Detect which cell encompasses the target text, then output its [x, y] center coordinate. 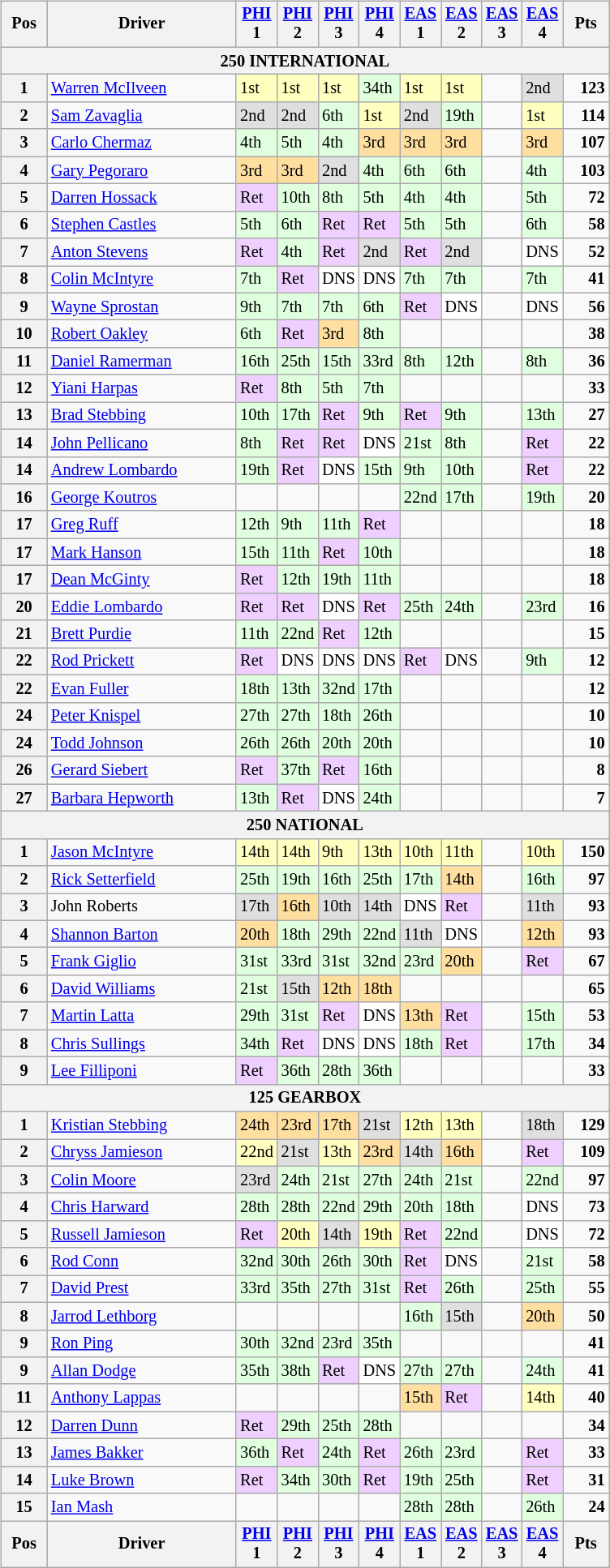
Brad Stebbing [141, 416]
129 [586, 1125]
Rod Prickett [141, 662]
Gerard Siebert [141, 770]
Mark Hanson [141, 552]
123 [586, 88]
David Prest [141, 1289]
52 [586, 252]
Stephen Castles [141, 225]
Russell Jamieson [141, 1235]
Chris Sullings [141, 1043]
114 [586, 116]
Darren Dunn [141, 1425]
Allan Dodge [141, 1371]
21 [24, 634]
65 [586, 989]
Kristian Stebbing [141, 1125]
Evan Fuller [141, 688]
Peter Knispel [141, 716]
67 [586, 962]
Ron Ping [141, 1343]
Dean McGinty [141, 580]
Jason McIntyre [141, 852]
Martin Latta [141, 1016]
50 [586, 1316]
David Williams [141, 989]
Luke Brown [141, 1480]
56 [586, 306]
125 GEARBOX [305, 1098]
Rick Setterfield [141, 880]
31 [586, 1480]
Warren McIlveen [141, 88]
Colin Moore [141, 1180]
37th [298, 770]
John Roberts [141, 907]
250 INTERNATIONAL [305, 61]
Shannon Barton [141, 934]
Todd Johnson [141, 743]
Sam Zavaglia [141, 116]
Yiani Harpas [141, 388]
Barbara Hepworth [141, 798]
John Pellicano [141, 443]
Chris Harward [141, 1207]
36 [586, 362]
Rod Conn [141, 1262]
Jarrod Lethborg [141, 1316]
Anthony Lappas [141, 1398]
Frank Giglio [141, 962]
Colin McIntyre [141, 280]
Andrew Lombardo [141, 470]
73 [586, 1207]
James Bakker [141, 1453]
103 [586, 170]
Carlo Chermaz [141, 143]
Lee Filliponi [141, 1071]
55 [586, 1289]
Ian Mash [141, 1507]
Greg Ruff [141, 525]
Anton Stevens [141, 252]
150 [586, 852]
107 [586, 143]
Daniel Ramerman [141, 362]
George Koutros [141, 498]
53 [586, 1016]
109 [586, 1153]
Chryss Jamieson [141, 1153]
Gary Pegoraro [141, 170]
38th [298, 1371]
40 [586, 1398]
Darren Hossack [141, 198]
Eddie Lombardo [141, 606]
Brett Purdie [141, 634]
38 [586, 334]
Wayne Sprostan [141, 306]
250 NATIONAL [305, 825]
26 [24, 770]
Robert Oakley [141, 334]
